Scan for the cell matching the given text and deliver its (x, y) coordinate at center. 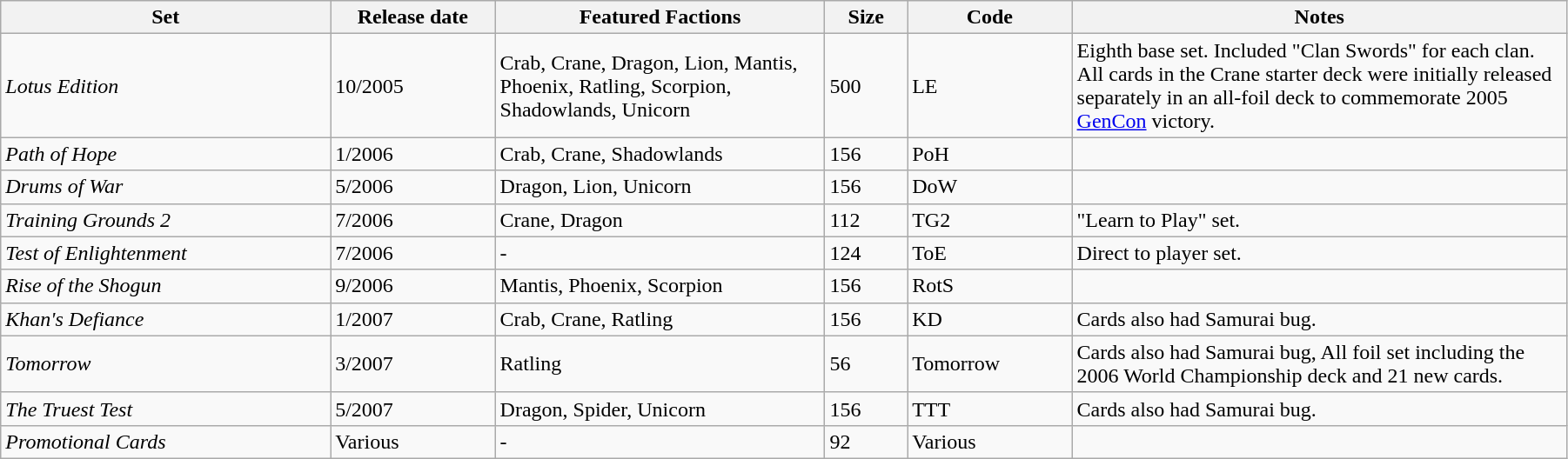
Cards also had Samurai bug, All foil set including the 2006 World Championship deck and 21 new cards. (1319, 363)
Training Grounds 2 (165, 220)
The Truest Test (165, 409)
KD (990, 319)
Promotional Cards (165, 442)
112 (867, 220)
1/2007 (412, 319)
TG2 (990, 220)
PoH (990, 154)
56 (867, 363)
Code (990, 17)
5/2007 (412, 409)
5/2006 (412, 187)
Set (165, 17)
Test of Enlightenment (165, 253)
Ratling (660, 363)
92 (867, 442)
Notes (1319, 17)
Dragon, Spider, Unicorn (660, 409)
DoW (990, 187)
Crane, Dragon (660, 220)
9/2006 (412, 286)
Release date (412, 17)
ToE (990, 253)
Featured Factions (660, 17)
124 (867, 253)
Drums of War (165, 187)
Path of Hope (165, 154)
Crab, Crane, Shadowlands (660, 154)
Dragon, Lion, Unicorn (660, 187)
1/2006 (412, 154)
LE (990, 85)
Rise of the Shogun (165, 286)
Mantis, Phoenix, Scorpion (660, 286)
TTT (990, 409)
500 (867, 85)
Lotus Edition (165, 85)
10/2005 (412, 85)
Direct to player set. (1319, 253)
"Learn to Play" set. (1319, 220)
Crab, Crane, Ratling (660, 319)
Khan's Defiance (165, 319)
RotS (990, 286)
Size (867, 17)
Crab, Crane, Dragon, Lion, Mantis, Phoenix, Ratling, Scorpion, Shadowlands, Unicorn (660, 85)
3/2007 (412, 363)
